For the text-containing cell, return its midpoint in [x, y] coordinate format. 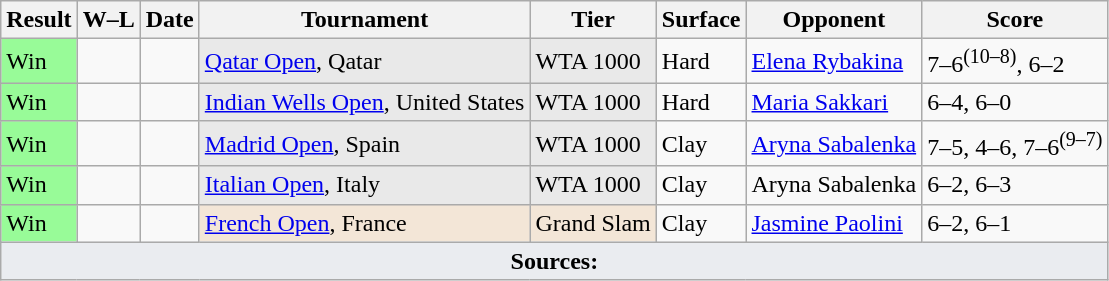
Result [39, 20]
Sources: [554, 261]
Maria Sakkari [834, 102]
Score [1015, 20]
Tier [593, 20]
6–2, 6–1 [1015, 223]
6–4, 6–0 [1015, 102]
W–L [108, 20]
6–2, 6–3 [1015, 185]
Qatar Open, Qatar [364, 62]
French Open, France [364, 223]
7–5, 4–6, 7–6(9–7) [1015, 144]
Surface [701, 20]
Elena Rybakina [834, 62]
7–6(10–8), 6–2 [1015, 62]
Date [170, 20]
Tournament [364, 20]
Indian Wells Open, United States [364, 102]
Grand Slam [593, 223]
Italian Open, Italy [364, 185]
Opponent [834, 20]
Jasmine Paolini [834, 223]
Madrid Open, Spain [364, 144]
